Pinpoint the cell where the given text exists, returning its [x, y] midpoint coordinate. 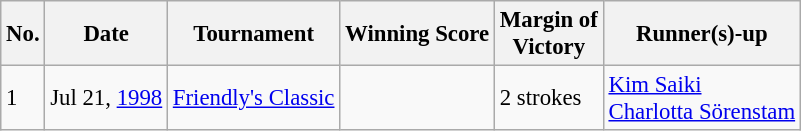
Runner(s)-up [702, 34]
Date [106, 34]
Winning Score [418, 34]
Tournament [254, 34]
Friendly's Classic [254, 98]
No. [23, 34]
1 [23, 98]
Jul 21, 1998 [106, 98]
Margin ofVictory [548, 34]
2 strokes [548, 98]
Kim Saiki Charlotta Sörenstam [702, 98]
